From the cell containing the given text, extract its center point as [X, Y] coordinate. 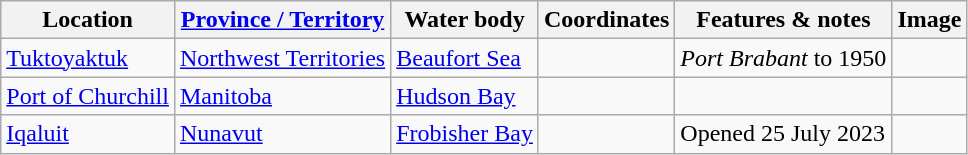
Iqaluit [88, 134]
Frobisher Bay [465, 134]
Tuktoyaktuk [88, 58]
Port of Churchill [88, 96]
Beaufort Sea [465, 58]
Northwest Territories [282, 58]
Water body [465, 20]
Manitoba [282, 96]
Location [88, 20]
Features & notes [784, 20]
Port Brabant to 1950 [784, 58]
Image [930, 20]
Hudson Bay [465, 96]
Opened 25 July 2023 [784, 134]
Province / Territory [282, 20]
Coordinates [606, 20]
Nunavut [282, 134]
